For the text-containing cell, return its midpoint in (X, Y) coordinate format. 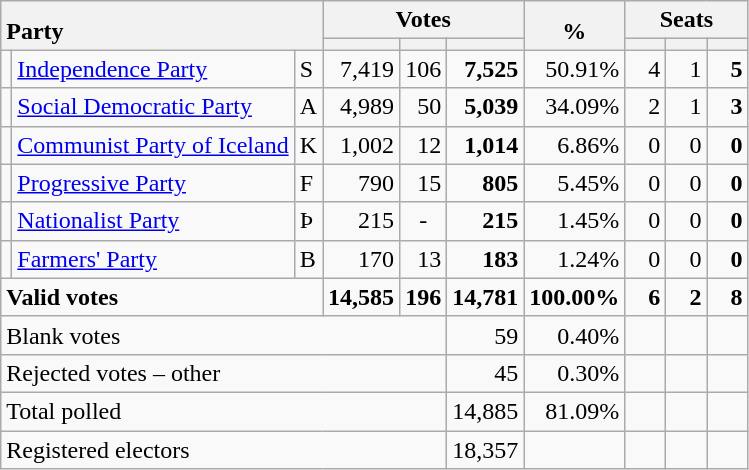
Registered electors (224, 449)
106 (424, 69)
F (308, 183)
Rejected votes – other (224, 373)
% (574, 26)
Valid votes (162, 297)
6.86% (574, 145)
Farmers' Party (153, 259)
Progressive Party (153, 183)
183 (486, 259)
K (308, 145)
7,419 (362, 69)
1,002 (362, 145)
6 (646, 297)
Total polled (224, 411)
Seats (686, 20)
1.24% (574, 259)
S (308, 69)
790 (362, 183)
4 (646, 69)
4,989 (362, 107)
0.30% (574, 373)
8 (728, 297)
5.45% (574, 183)
81.09% (574, 411)
7,525 (486, 69)
Votes (424, 20)
Blank votes (224, 335)
5 (728, 69)
50 (424, 107)
170 (362, 259)
Þ (308, 221)
5,039 (486, 107)
13 (424, 259)
Independence Party (153, 69)
12 (424, 145)
A (308, 107)
0.40% (574, 335)
18,357 (486, 449)
1,014 (486, 145)
Party (162, 26)
Social Democratic Party (153, 107)
Communist Party of Iceland (153, 145)
- (424, 221)
59 (486, 335)
805 (486, 183)
B (308, 259)
196 (424, 297)
14,585 (362, 297)
50.91% (574, 69)
Nationalist Party (153, 221)
1.45% (574, 221)
15 (424, 183)
100.00% (574, 297)
14,885 (486, 411)
34.09% (574, 107)
45 (486, 373)
3 (728, 107)
14,781 (486, 297)
